Return the (X, Y) coordinate for the center point of the cell that contains the specified text.  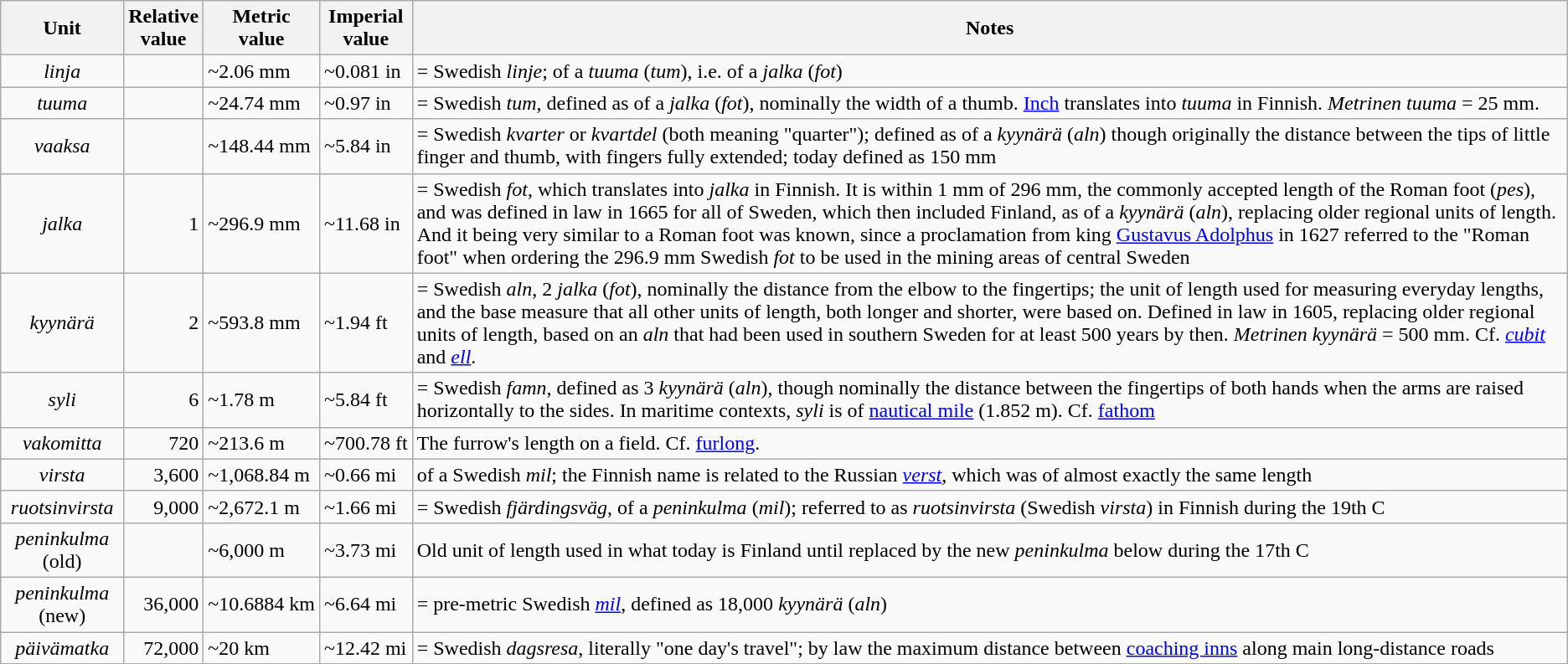
ruotsinvirsta (62, 507)
~1.66 mi (365, 507)
= Swedish tum, defined as of a jalka (fot), nominally the width of a thumb. Inch translates into tuuma in Finnish. Metrinen tuuma = 25 mm. (990, 103)
~3.73 mi (365, 549)
~24.74 mm (261, 103)
~148.44 mm (261, 146)
Notes (990, 28)
~12.42 mi (365, 647)
~1.78 m (261, 400)
9,000 (164, 507)
vaaksa (62, 146)
~6,000 m (261, 549)
Old unit of length used in what today is Finland until replaced by the new peninkulma below during the 17th C (990, 549)
6 (164, 400)
1 (164, 223)
kyynärä (62, 323)
Imperialvalue (365, 28)
~11.68 in (365, 223)
Unit (62, 28)
~0.97 in (365, 103)
jalka (62, 223)
syli (62, 400)
~593.8 mm (261, 323)
~6.64 mi (365, 605)
= Swedish linje; of a tuuma (tum), i.e. of a jalka (fot) (990, 71)
~296.9 mm (261, 223)
Relativevalue (164, 28)
peninkulma (new) (62, 605)
~700.78 ft (365, 443)
~10.6884 km (261, 605)
~5.84 in (365, 146)
~0.081 in (365, 71)
peninkulma (old) (62, 549)
~20 km (261, 647)
tuuma (62, 103)
~5.84 ft (365, 400)
~1.94 ft (365, 323)
vakomitta (62, 443)
~2,672.1 m (261, 507)
~213.6 m (261, 443)
36,000 (164, 605)
= Swedish fjärdingsväg, of a peninkulma (mil); referred to as ruotsinvirsta (Swedish virsta) in Finnish during the 19th C (990, 507)
of a Swedish mil; the Finnish name is related to the Russian verst, which was of almost exactly the same length (990, 475)
~2.06 mm (261, 71)
3,600 (164, 475)
linja (62, 71)
päivämatka (62, 647)
72,000 (164, 647)
720 (164, 443)
= Swedish dagsresa, literally "one day's travel"; by law the maximum distance between coaching inns along main long-distance roads (990, 647)
The furrow's length on a field. Cf. furlong. (990, 443)
Metricvalue (261, 28)
= pre-metric Swedish mil, defined as 18,000 kyynärä (aln) (990, 605)
~0.66 mi (365, 475)
virsta (62, 475)
~1,068.84 m (261, 475)
2 (164, 323)
